Return the [X, Y] coordinate for the center point of the cell that contains the specified text.  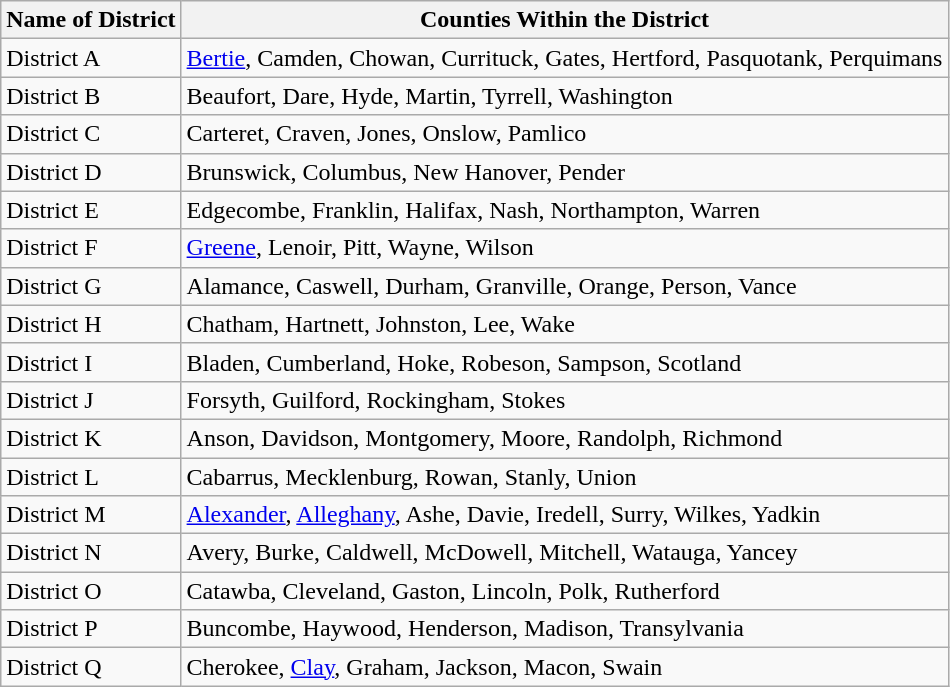
Carteret, Craven, Jones, Onslow, Pamlico [564, 134]
District G [91, 286]
District D [91, 172]
District P [91, 629]
Alexander, Alleghany, Ashe, Davie, Iredell, Surry, Wilkes, Yadkin [564, 515]
District J [91, 400]
Chatham, Hartnett, Johnston, Lee, Wake [564, 324]
Anson, Davidson, Montgomery, Moore, Randolph, Richmond [564, 438]
Counties Within the District [564, 20]
District M [91, 515]
Catawba, Cleveland, Gaston, Lincoln, Polk, Rutherford [564, 591]
Cherokee, Clay, Graham, Jackson, Macon, Swain [564, 667]
District E [91, 210]
District A [91, 58]
Edgecombe, Franklin, Halifax, Nash, Northampton, Warren [564, 210]
District I [91, 362]
Forsyth, Guilford, Rockingham, Stokes [564, 400]
Beaufort, Dare, Hyde, Martin, Tyrrell, Washington [564, 96]
Brunswick, Columbus, New Hanover, Pender [564, 172]
District C [91, 134]
Cabarrus, Mecklenburg, Rowan, Stanly, Union [564, 477]
District K [91, 438]
Bladen, Cumberland, Hoke, Robeson, Sampson, Scotland [564, 362]
District O [91, 591]
Buncombe, Haywood, Henderson, Madison, Transylvania [564, 629]
Greene, Lenoir, Pitt, Wayne, Wilson [564, 248]
Avery, Burke, Caldwell, McDowell, Mitchell, Watauga, Yancey [564, 553]
Bertie, Camden, Chowan, Currituck, Gates, Hertford, Pasquotank, Perquimans [564, 58]
District F [91, 248]
Name of District [91, 20]
District Q [91, 667]
District N [91, 553]
District B [91, 96]
Alamance, Caswell, Durham, Granville, Orange, Person, Vance [564, 286]
District H [91, 324]
District L [91, 477]
